From the cell containing the given text, extract its center point as (x, y) coordinate. 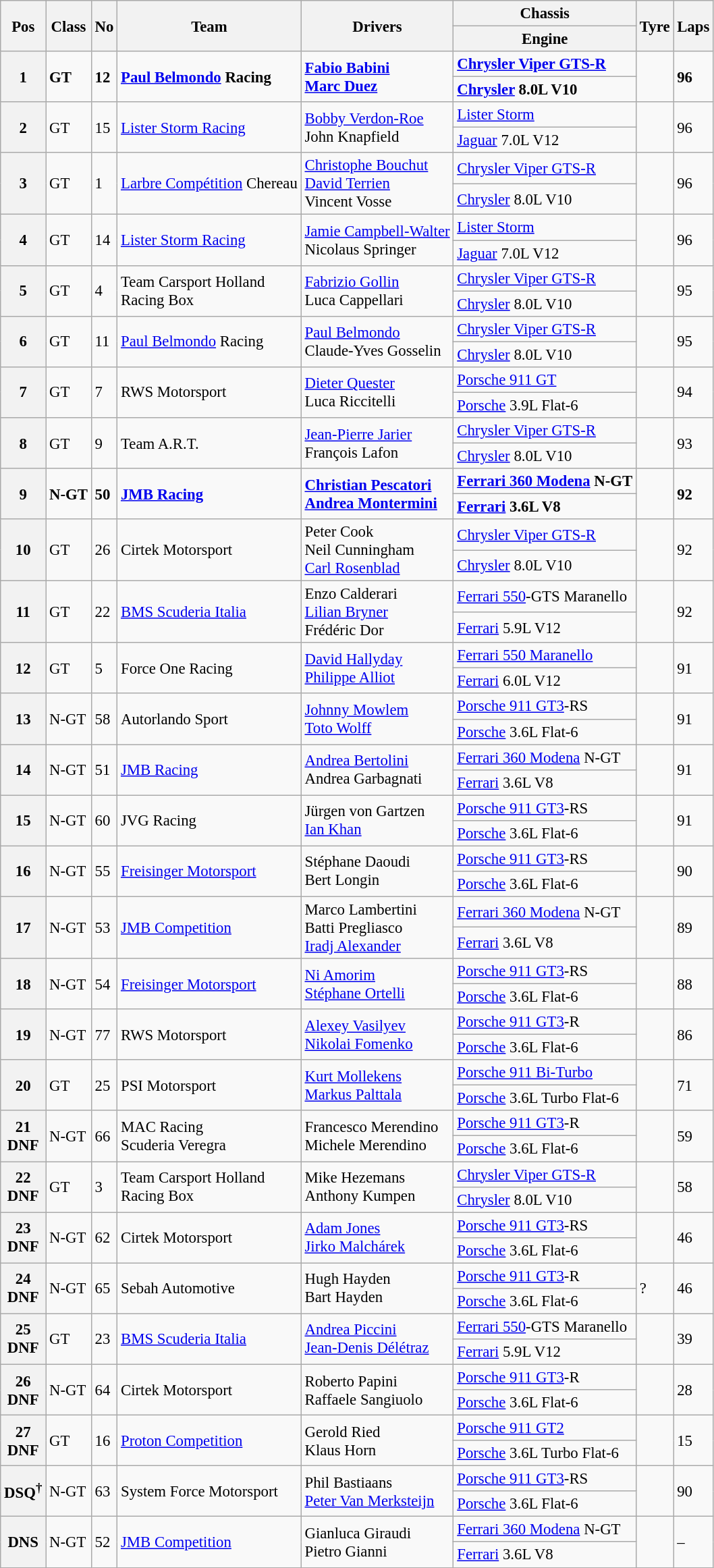
60 (104, 821)
System Force Motorsport (209, 1492)
David Hallyday Philippe Alliot (377, 668)
62 (104, 1238)
Tyre (655, 26)
65 (104, 1288)
Enzo Calderari Lilian Bryner Frédéric Dor (377, 612)
Bobby Verdon-Roe John Knapfield (377, 127)
Phil Bastiaans Peter Van Merksteijn (377, 1492)
DNS (23, 1542)
55 (104, 871)
18 (23, 984)
JVG Racing (209, 821)
23 (104, 1339)
25 (104, 1085)
Team A.R.T. (209, 443)
Gerold Ried Klaus Horn (377, 1440)
Jamie Campbell-Walter Nicolaus Springer (377, 240)
Fabrizio Gollin Luca Cappellari (377, 290)
53 (104, 927)
Kurt Mollekens Markus Palttala (377, 1085)
66 (104, 1137)
Andrea Bertolini Andrea Garbagnati (377, 769)
13 (23, 720)
22 (104, 612)
93 (694, 443)
MAC Racing Scuderia Veregra (209, 1137)
Adam Jones Jirko Malchárek (377, 1238)
Porsche 911 GT (545, 380)
25DNF (23, 1339)
17 (23, 927)
Hugh Hayden Bart Hayden (377, 1288)
? (655, 1288)
Andrea Piccini Jean-Denis Délétraz (377, 1339)
Team (209, 26)
88 (694, 984)
63 (104, 1492)
Roberto Papini Raffaele Sangiuolo (377, 1389)
Dieter Quester Luca Riccitelli (377, 393)
94 (694, 393)
Stéphane Daoudi Bert Longin (377, 871)
Force One Racing (209, 668)
Porsche 911 GT2 (545, 1428)
Laps (694, 26)
10 (23, 550)
Jean-Pierre Jarier François Lafon (377, 443)
Drivers (377, 26)
Christophe Bouchut David Terrien Vincent Vosse (377, 184)
PSI Motorsport (209, 1085)
Sebah Automotive (209, 1288)
23DNF (23, 1238)
DSQ† (23, 1492)
26DNF (23, 1389)
Christian Pescatori Andrea Montermini (377, 494)
Pos (23, 26)
71 (694, 1085)
Larbre Compétition Chereau (209, 184)
Peter Cook Neil Cunningham Carl Rosenblad (377, 550)
Chassis (545, 13)
Proton Competition (209, 1440)
52 (104, 1542)
27DNF (23, 1440)
Ni Amorim Stéphane Ortelli (377, 984)
Porsche 911 Bi-Turbo (545, 1073)
19 (23, 1034)
50 (104, 494)
39 (694, 1339)
8 (23, 443)
Francesco Merendino Michele Merendino (377, 1137)
64 (104, 1389)
77 (104, 1034)
Gianluca Giraudi Pietro Gianni (377, 1542)
24DNF (23, 1288)
Paul Belmondo Claude-Yves Gosselin (377, 342)
– (694, 1542)
Johnny Mowlem Toto Wolff (377, 720)
86 (694, 1034)
Autorlando Sport (209, 720)
6 (23, 342)
Marco Lambertini Batti Pregliasco Iradj Alexander (377, 927)
Ferrari 550 Maranello (545, 655)
54 (104, 984)
Porsche 3.9L Flat-6 (545, 405)
26 (104, 550)
Class (69, 26)
59 (694, 1137)
2 (23, 127)
Ferrari 6.0L V12 (545, 681)
51 (104, 769)
89 (694, 927)
Jürgen von Gartzen Ian Khan (377, 821)
Mike Hezemans Anthony Kumpen (377, 1187)
28 (694, 1389)
20 (23, 1085)
Fabio Babini Marc Duez (377, 77)
No (104, 26)
Engine (545, 39)
21DNF (23, 1137)
Alexey Vasilyev Nikolai Fomenko (377, 1034)
22DNF (23, 1187)
